Return the [X, Y] coordinate for the center point of the cell that contains the specified text.  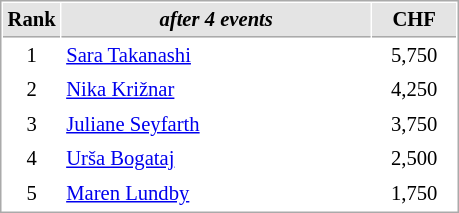
2,500 [414, 158]
Urša Bogataj [216, 158]
after 4 events [216, 20]
1 [32, 56]
Maren Lundby [216, 194]
Sara Takanashi [216, 56]
Juliane Seyfarth [216, 124]
4,250 [414, 90]
5,750 [414, 56]
3,750 [414, 124]
Rank [32, 20]
Nika Križnar [216, 90]
1,750 [414, 194]
4 [32, 158]
CHF [414, 20]
5 [32, 194]
3 [32, 124]
2 [32, 90]
